Locate the cell with the specified text and output its [x, y] center coordinate. 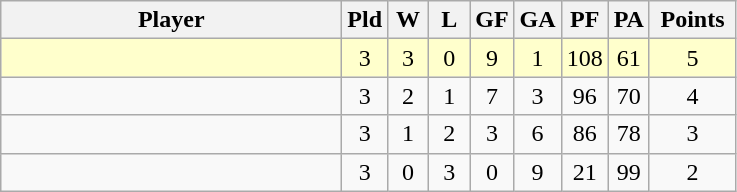
W [408, 20]
21 [584, 172]
4 [692, 96]
GA [538, 20]
5 [692, 58]
61 [628, 58]
Points [692, 20]
PA [628, 20]
70 [628, 96]
Pld [365, 20]
7 [492, 96]
78 [628, 134]
6 [538, 134]
PF [584, 20]
Player [172, 20]
108 [584, 58]
96 [584, 96]
86 [584, 134]
L [450, 20]
GF [492, 20]
99 [628, 172]
